Search for the cell housing the specified text and yield its [x, y] center coordinate. 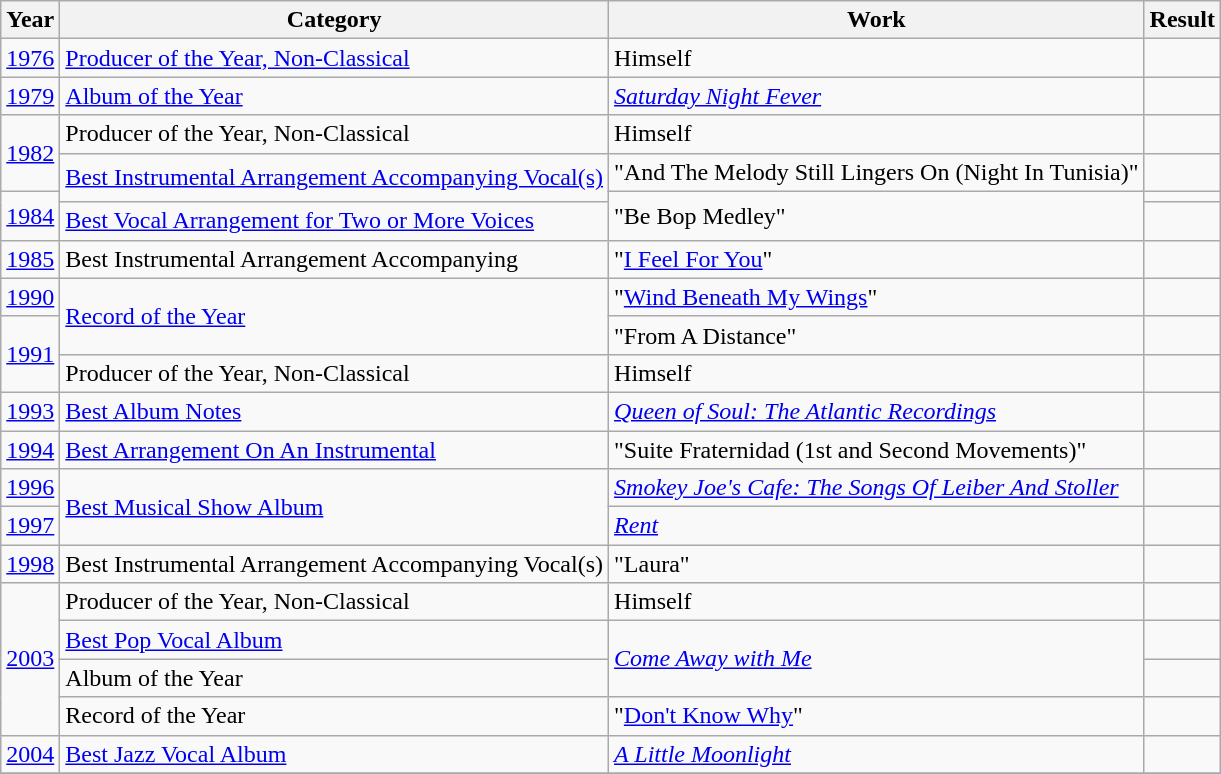
2003 [30, 659]
Smokey Joe's Cafe: The Songs Of Leiber And Stoller [877, 488]
1998 [30, 564]
1991 [30, 354]
"Wind Beneath My Wings" [877, 297]
Year [30, 20]
Work [877, 20]
A Little Moonlight [877, 754]
1996 [30, 488]
Best Instrumental Arrangement Accompanying [334, 259]
"I Feel For You" [877, 259]
"Suite Fraternidad (1st and Second Movements)" [877, 449]
Rent [877, 526]
1976 [30, 58]
1985 [30, 259]
"Don't Know Why" [877, 716]
Best Arrangement On An Instrumental [334, 449]
1993 [30, 411]
Best Musical Show Album [334, 507]
Best Vocal Arrangement for Two or More Voices [334, 221]
Come Away with Me [877, 659]
"And The Melody Still Lingers On (Night In Tunisia)" [877, 172]
1984 [30, 216]
Category [334, 20]
1979 [30, 96]
"Be Bop Medley" [877, 216]
Best Album Notes [334, 411]
1982 [30, 153]
Queen of Soul: The Atlantic Recordings [877, 411]
"Laura" [877, 564]
Saturday Night Fever [877, 96]
Result [1182, 20]
1994 [30, 449]
Best Pop Vocal Album [334, 640]
Best Jazz Vocal Album [334, 754]
1997 [30, 526]
2004 [30, 754]
1990 [30, 297]
"From A Distance" [877, 335]
